For the text-containing cell, return its midpoint in [X, Y] coordinate format. 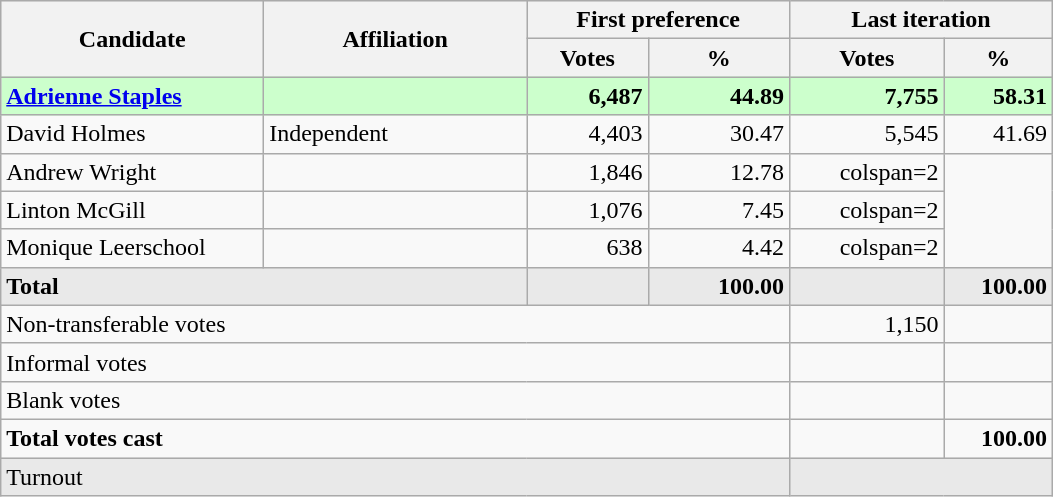
638 [588, 248]
41.69 [998, 134]
30.47 [718, 134]
1,150 [868, 324]
5,545 [868, 134]
Turnout [396, 477]
7,755 [868, 96]
Total [264, 286]
44.89 [718, 96]
Linton McGill [132, 210]
Non-transferable votes [396, 324]
Last iteration [922, 20]
58.31 [998, 96]
Affiliation [396, 39]
First preference [658, 20]
Candidate [132, 39]
Independent [396, 134]
1,076 [588, 210]
Adrienne Staples [132, 96]
6,487 [588, 96]
4,403 [588, 134]
Informal votes [396, 362]
Blank votes [396, 400]
David Holmes [132, 134]
Andrew Wright [132, 172]
12.78 [718, 172]
7.45 [718, 210]
Total votes cast [396, 438]
4.42 [718, 248]
Monique Leerschool [132, 248]
1,846 [588, 172]
